Identify which cell holds the provided text, then report its [x, y] central coordinate. 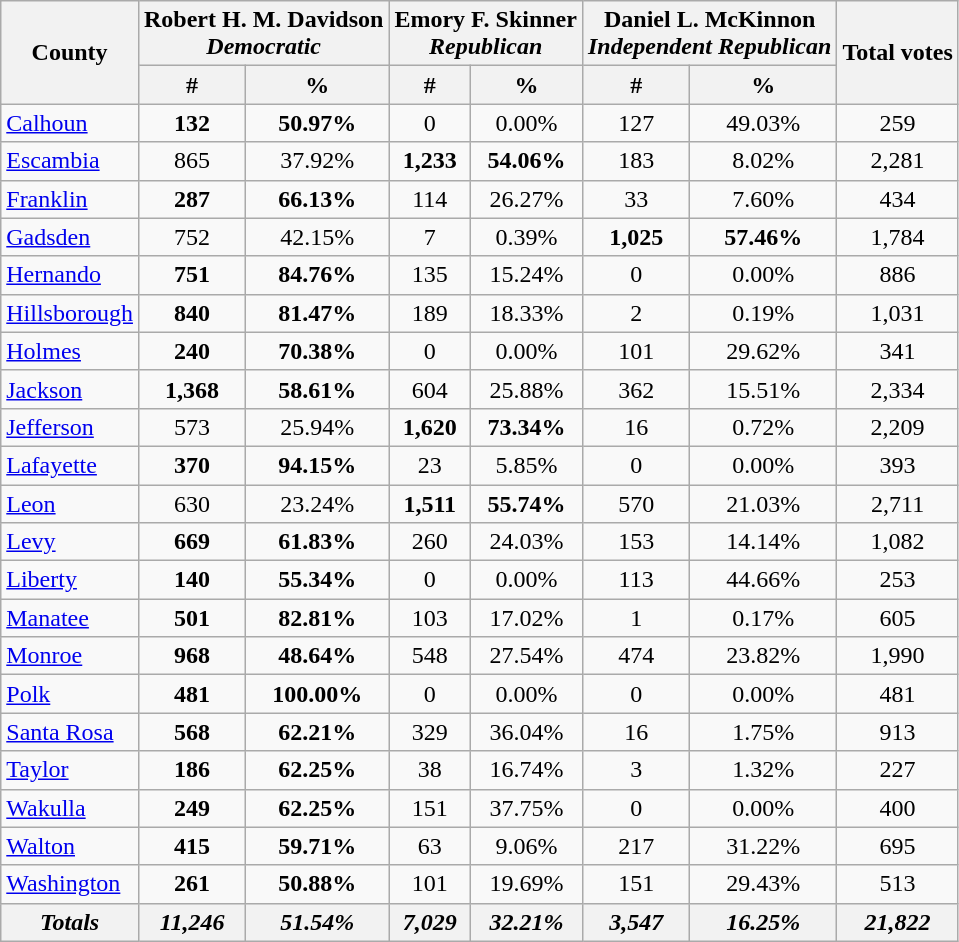
370 [192, 465]
0.19% [764, 313]
14.14% [764, 542]
1,990 [898, 656]
25.88% [527, 389]
23.82% [764, 656]
240 [192, 351]
1.75% [764, 732]
Polk [70, 694]
Liberty [70, 580]
Emory F. Skinner Republican [486, 34]
Jefferson [70, 427]
Levy [70, 542]
287 [192, 199]
Monroe [70, 656]
393 [898, 465]
Walton [70, 846]
36.04% [527, 732]
0.17% [764, 618]
135 [430, 275]
140 [192, 580]
Manatee [70, 618]
695 [898, 846]
19.69% [527, 884]
605 [898, 618]
Calhoun [70, 123]
17.02% [527, 618]
415 [192, 846]
55.74% [527, 503]
24.03% [527, 542]
73.34% [527, 427]
103 [430, 618]
913 [898, 732]
Escambia [70, 161]
29.62% [764, 351]
186 [192, 770]
8.02% [764, 161]
548 [430, 656]
400 [898, 808]
15.51% [764, 389]
132 [192, 123]
61.83% [318, 542]
38 [430, 770]
1,025 [636, 237]
474 [636, 656]
County [70, 52]
Gadsden [70, 237]
751 [192, 275]
1 [636, 618]
9.06% [527, 846]
630 [192, 503]
59.71% [318, 846]
18.33% [527, 313]
11,246 [192, 922]
50.97% [318, 123]
57.46% [764, 237]
Lafayette [70, 465]
Leon [70, 503]
37.92% [318, 161]
568 [192, 732]
81.47% [318, 313]
Daniel L. McKinnon Independent Republican [709, 34]
33 [636, 199]
886 [898, 275]
7.60% [764, 199]
1,368 [192, 389]
23.24% [318, 503]
1,082 [898, 542]
183 [636, 161]
84.76% [318, 275]
25.94% [318, 427]
329 [430, 732]
153 [636, 542]
434 [898, 199]
Totals [70, 922]
114 [430, 199]
0.72% [764, 427]
501 [192, 618]
7 [430, 237]
Hernando [70, 275]
1,233 [430, 161]
Robert H. M. Davidson Democratic [263, 34]
15.24% [527, 275]
32.21% [527, 922]
2,711 [898, 503]
752 [192, 237]
0.39% [527, 237]
21,822 [898, 922]
49.03% [764, 123]
66.13% [318, 199]
16.74% [527, 770]
127 [636, 123]
362 [636, 389]
669 [192, 542]
2,209 [898, 427]
260 [430, 542]
189 [430, 313]
573 [192, 427]
5.85% [527, 465]
Jackson [70, 389]
253 [898, 580]
82.81% [318, 618]
31.22% [764, 846]
21.03% [764, 503]
58.61% [318, 389]
259 [898, 123]
55.34% [318, 580]
44.66% [764, 580]
604 [430, 389]
2 [636, 313]
2,281 [898, 161]
1,784 [898, 237]
100.00% [318, 694]
217 [636, 846]
341 [898, 351]
29.43% [764, 884]
37.75% [527, 808]
1,511 [430, 503]
3 [636, 770]
Franklin [70, 199]
Taylor [70, 770]
7,029 [430, 922]
570 [636, 503]
1.32% [764, 770]
3,547 [636, 922]
249 [192, 808]
1,620 [430, 427]
51.54% [318, 922]
513 [898, 884]
27.54% [527, 656]
Washington [70, 884]
865 [192, 161]
Santa Rosa [70, 732]
Holmes [70, 351]
70.38% [318, 351]
94.15% [318, 465]
Total votes [898, 52]
62.21% [318, 732]
Wakulla [70, 808]
54.06% [527, 161]
2,334 [898, 389]
113 [636, 580]
23 [430, 465]
63 [430, 846]
Hillsborough [70, 313]
227 [898, 770]
968 [192, 656]
26.27% [527, 199]
261 [192, 884]
42.15% [318, 237]
16.25% [764, 922]
840 [192, 313]
1,031 [898, 313]
48.64% [318, 656]
50.88% [318, 884]
